Locate the cell with the specified text and output its (X, Y) center coordinate. 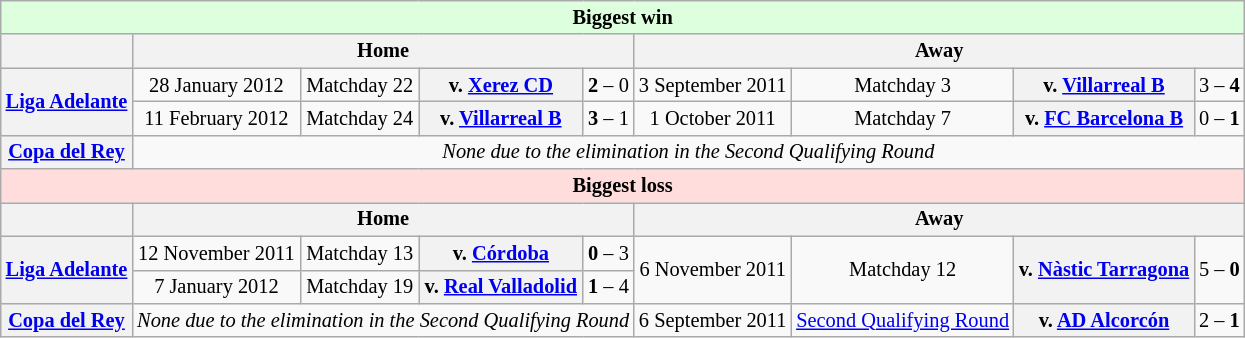
v. Córdoba (501, 253)
5 – 0 (1219, 270)
7 January 2012 (216, 287)
Matchday 24 (360, 118)
11 February 2012 (216, 118)
3 – 1 (608, 118)
6 September 2011 (712, 320)
0 – 1 (1219, 118)
Matchday 19 (360, 287)
v. Real Valladolid (501, 287)
Matchday 22 (360, 85)
2 – 0 (608, 85)
v. Xerez CD (501, 85)
Biggest loss (623, 186)
1 October 2011 (712, 118)
v. FC Barcelona B (1104, 118)
0 – 3 (608, 253)
Matchday 13 (360, 253)
Matchday 7 (902, 118)
3 September 2011 (712, 85)
v. Nàstic Tarragona (1104, 270)
Biggest win (623, 17)
Matchday 3 (902, 85)
1 – 4 (608, 287)
v. AD Alcorcón (1104, 320)
12 November 2011 (216, 253)
2 – 1 (1219, 320)
3 – 4 (1219, 85)
Second Qualifying Round (902, 320)
Matchday 12 (902, 270)
6 November 2011 (712, 270)
28 January 2012 (216, 85)
